Output the [x, y] coordinate of the center of the cell containing the given text.  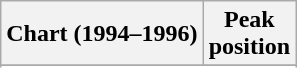
Peakposition [249, 34]
Chart (1994–1996) [102, 34]
